Find where the given text appears and provide that cell's center as (x, y) coordinate. 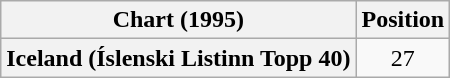
Position (403, 20)
Chart (1995) (178, 20)
Iceland (Íslenski Listinn Topp 40) (178, 58)
27 (403, 58)
